Find where the given text appears and provide that cell's center as [x, y] coordinate. 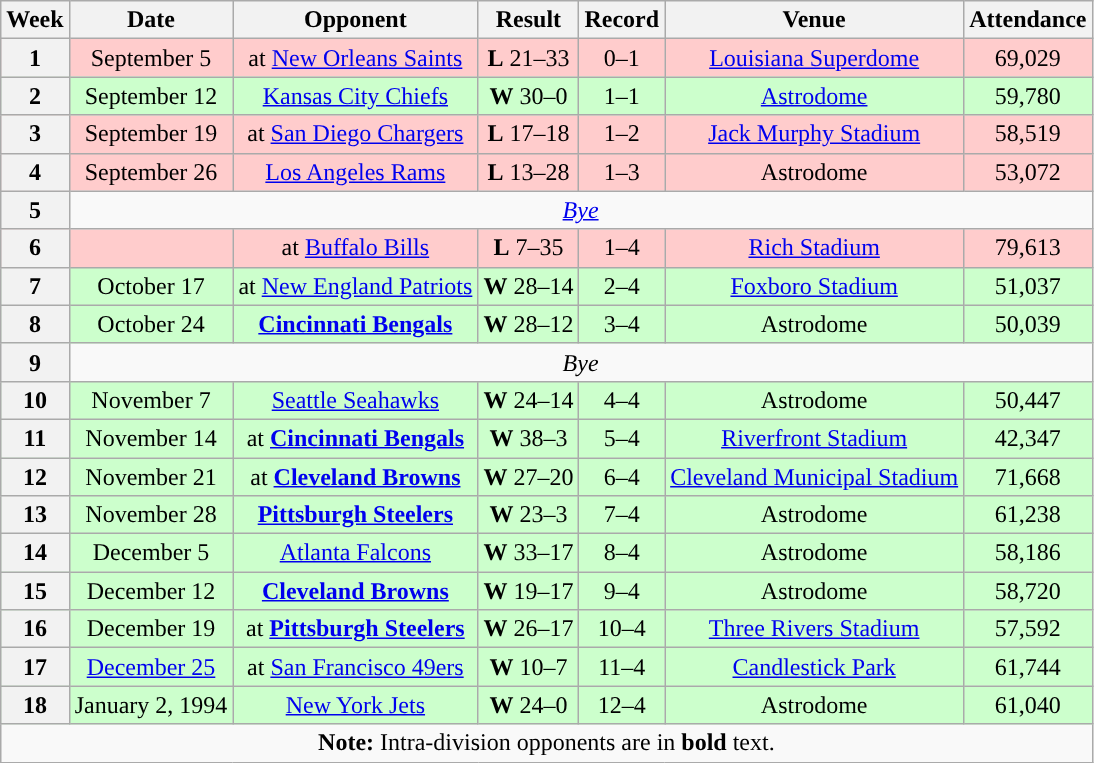
Attendance [1028, 20]
13 [35, 515]
W 33–17 [528, 553]
16 [35, 629]
Los Angeles Rams [356, 172]
Seattle Seahawks [356, 400]
1 [35, 58]
0–1 [622, 58]
at New Orleans Saints [356, 58]
61,040 [1028, 705]
Rich Stadium [814, 248]
4 [35, 172]
Cleveland Browns [356, 591]
58,186 [1028, 553]
at San Francisco 49ers [356, 667]
3–4 [622, 324]
11–4 [622, 667]
59,780 [1028, 96]
November 21 [151, 477]
Note: Intra-division opponents are in bold text. [546, 743]
at Cincinnati Bengals [356, 438]
Week [35, 20]
Cleveland Municipal Stadium [814, 477]
December 12 [151, 591]
at Pittsburgh Steelers [356, 629]
W 10–7 [528, 667]
W 30–0 [528, 96]
6 [35, 248]
Kansas City Chiefs [356, 96]
15 [35, 591]
42,347 [1028, 438]
Date [151, 20]
6–4 [622, 477]
W 38–3 [528, 438]
November 14 [151, 438]
W 23–3 [528, 515]
November 28 [151, 515]
L 17–18 [528, 134]
1–1 [622, 96]
Riverfront Stadium [814, 438]
17 [35, 667]
50,447 [1028, 400]
at San Diego Chargers [356, 134]
September 5 [151, 58]
W 26–17 [528, 629]
4–4 [622, 400]
1–4 [622, 248]
Pittsburgh Steelers [356, 515]
8 [35, 324]
Venue [814, 20]
Jack Murphy Stadium [814, 134]
5–4 [622, 438]
14 [35, 553]
10 [35, 400]
Three Rivers Stadium [814, 629]
W 19–17 [528, 591]
61,744 [1028, 667]
5 [35, 210]
Louisiana Superdome [814, 58]
Result [528, 20]
7–4 [622, 515]
November 7 [151, 400]
12 [35, 477]
58,720 [1028, 591]
3 [35, 134]
9–4 [622, 591]
Candlestick Park [814, 667]
12–4 [622, 705]
Opponent [356, 20]
11 [35, 438]
December 19 [151, 629]
69,029 [1028, 58]
October 24 [151, 324]
W 28–14 [528, 286]
1–2 [622, 134]
December 5 [151, 553]
51,037 [1028, 286]
Foxboro Stadium [814, 286]
L 13–28 [528, 172]
2 [35, 96]
October 17 [151, 286]
79,613 [1028, 248]
1–3 [622, 172]
18 [35, 705]
New York Jets [356, 705]
61,238 [1028, 515]
9 [35, 362]
71,668 [1028, 477]
September 26 [151, 172]
2–4 [622, 286]
53,072 [1028, 172]
57,592 [1028, 629]
8–4 [622, 553]
Record [622, 20]
7 [35, 286]
January 2, 1994 [151, 705]
L 7–35 [528, 248]
at Cleveland Browns [356, 477]
W 28–12 [528, 324]
September 12 [151, 96]
Atlanta Falcons [356, 553]
at New England Patriots [356, 286]
Cincinnati Bengals [356, 324]
at Buffalo Bills [356, 248]
L 21–33 [528, 58]
W 27–20 [528, 477]
50,039 [1028, 324]
10–4 [622, 629]
W 24–0 [528, 705]
58,519 [1028, 134]
W 24–14 [528, 400]
September 19 [151, 134]
December 25 [151, 667]
